For the text-containing cell, return its midpoint in [x, y] coordinate format. 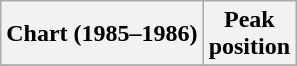
Chart (1985–1986) [102, 34]
Peakposition [249, 34]
